Capture the cell that displays the provided text and extract its (X, Y) central coordinate. 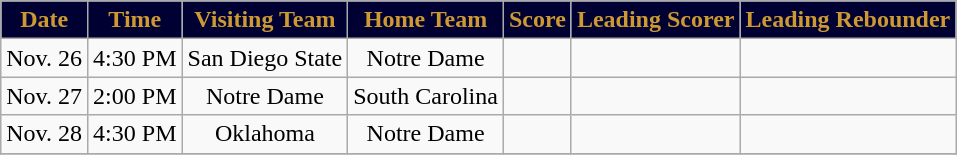
Score (537, 20)
Date (44, 20)
Nov. 26 (44, 58)
San Diego State (265, 58)
Visiting Team (265, 20)
South Carolina (426, 96)
Oklahoma (265, 134)
Nov. 28 (44, 134)
Home Team (426, 20)
Leading Scorer (656, 20)
2:00 PM (135, 96)
Nov. 27 (44, 96)
Time (135, 20)
Leading Rebounder (848, 20)
